Output the (X, Y) coordinate of the center of the cell containing the given text.  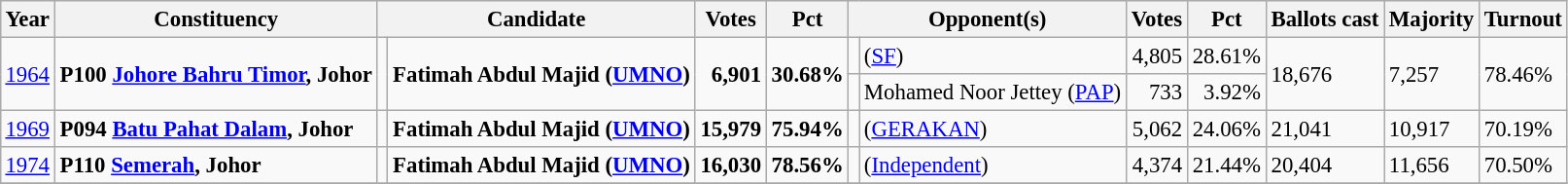
Constituency (216, 19)
75.94% (807, 129)
30.68% (807, 74)
21.44% (1227, 166)
11,656 (1432, 166)
6,901 (731, 74)
(GERAKAN) (993, 129)
Year (27, 19)
20,404 (1324, 166)
Candidate (537, 19)
(Independent) (993, 166)
1969 (27, 129)
18,676 (1324, 74)
78.56% (807, 166)
P110 Semerah, Johor (216, 166)
1964 (27, 74)
24.06% (1227, 129)
3.92% (1227, 92)
P100 Johore Bahru Timor, Johor (216, 74)
Majority (1432, 19)
78.46% (1522, 74)
733 (1157, 92)
5,062 (1157, 129)
21,041 (1324, 129)
28.61% (1227, 55)
70.19% (1522, 129)
70.50% (1522, 166)
P094 Batu Pahat Dalam, Johor (216, 129)
(SF) (993, 55)
10,917 (1432, 129)
16,030 (731, 166)
1974 (27, 166)
4,374 (1157, 166)
Ballots cast (1324, 19)
7,257 (1432, 74)
15,979 (731, 129)
Opponent(s) (988, 19)
4,805 (1157, 55)
Mohamed Noor Jettey (PAP) (993, 92)
Turnout (1522, 19)
